Output the (x, y) coordinate of the center of the cell containing the given text.  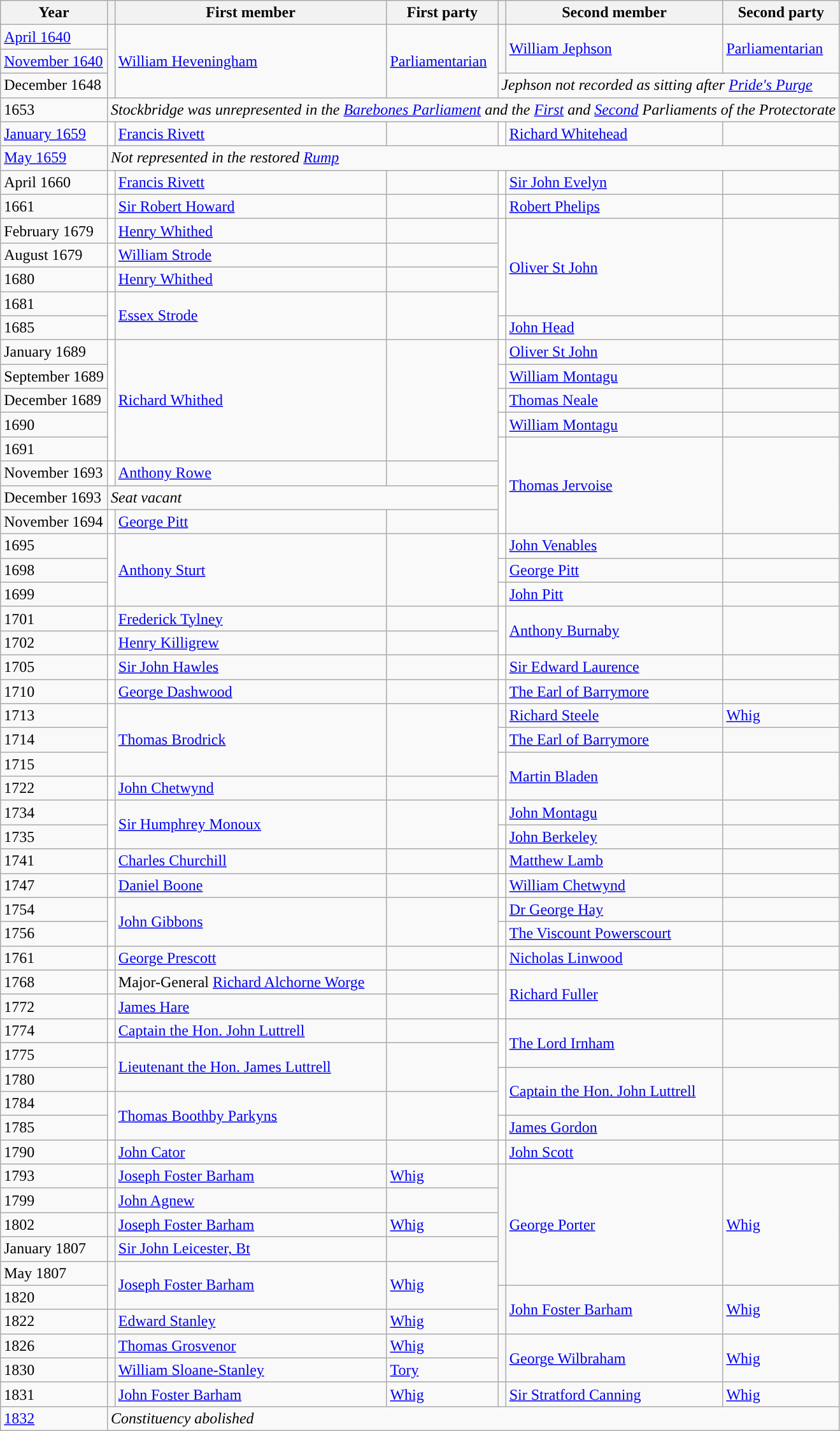
Second member (614, 13)
Second party (781, 13)
1685 (54, 328)
Thomas Grosvenor (251, 1346)
Richard Whitehead (614, 134)
John Berkeley (614, 837)
1831 (54, 1394)
John Montagu (614, 813)
Jephson not recorded as sitting after Pride's Purge (669, 85)
1699 (54, 594)
William Strode (251, 255)
Thomas Brodrick (251, 740)
John Gibbons (251, 922)
1653 (54, 110)
1710 (54, 691)
1714 (54, 740)
Thomas Neale (614, 401)
Essex Strode (251, 316)
1691 (54, 449)
Dr George Hay (614, 909)
December 1693 (54, 497)
February 1679 (54, 231)
1784 (54, 1104)
Sir Humphrey Monoux (251, 825)
John Scott (614, 1152)
1722 (54, 788)
George Dashwood (251, 691)
April 1640 (54, 37)
George Prescott (251, 958)
Major-General Richard Alchorne Worge (251, 982)
Seat vacant (302, 497)
September 1689 (54, 376)
November 1694 (54, 522)
Nicholas Linwood (614, 958)
1713 (54, 716)
1772 (54, 1006)
Thomas Boothby Parkyns (251, 1116)
January 1689 (54, 352)
James Hare (251, 1006)
Frederick Tylney (251, 618)
1820 (54, 1297)
1775 (54, 1055)
April 1660 (54, 182)
1830 (54, 1370)
William Sloane-Stanley (251, 1370)
Richard Steele (614, 716)
1747 (54, 885)
Edward Stanley (251, 1321)
Robert Phelips (614, 206)
1832 (54, 1418)
1826 (54, 1346)
1701 (54, 618)
Matthew Lamb (614, 861)
1735 (54, 837)
1690 (54, 425)
John Venables (614, 546)
1793 (54, 1176)
1790 (54, 1152)
Sir Robert Howard (251, 206)
1780 (54, 1079)
May 1659 (54, 158)
The Viscount Powerscourt (614, 934)
Charles Churchill (251, 861)
Richard Whithed (251, 401)
First party (442, 13)
May 1807 (54, 1273)
1695 (54, 546)
Sir John Evelyn (614, 182)
1698 (54, 570)
Tory (442, 1370)
November 1640 (54, 61)
Sir John Hawles (251, 667)
Sir Edward Laurence (614, 667)
August 1679 (54, 255)
James Gordon (614, 1128)
1774 (54, 1030)
The Lord Irnham (614, 1043)
Lieutenant the Hon. James Luttrell (251, 1067)
1680 (54, 279)
Anthony Sturt (251, 570)
1754 (54, 909)
1761 (54, 958)
Sir Stratford Canning (614, 1394)
John Cator (251, 1152)
Richard Fuller (614, 994)
Daniel Boone (251, 885)
Stockbridge was unrepresented in the Barebones Parliament and the First and Second Parliaments of the Protectorate (473, 110)
1802 (54, 1225)
George Wilbraham (614, 1358)
Henry Killigrew (251, 643)
Constituency abolished (473, 1418)
1702 (54, 643)
1822 (54, 1321)
Martin Bladen (614, 776)
1756 (54, 934)
Thomas Jervoise (614, 485)
First member (251, 13)
December 1648 (54, 85)
William Chetwynd (614, 885)
John Head (614, 328)
John Chetwynd (251, 788)
1734 (54, 813)
January 1659 (54, 134)
November 1693 (54, 473)
Anthony Burnaby (614, 630)
Sir John Leicester, Bt (251, 1249)
Anthony Rowe (251, 473)
1799 (54, 1200)
John Pitt (614, 594)
1768 (54, 982)
William Jephson (614, 49)
1785 (54, 1128)
Year (54, 13)
John Agnew (251, 1200)
1705 (54, 667)
1741 (54, 861)
Not represented in the restored Rump (473, 158)
1681 (54, 304)
January 1807 (54, 1249)
1715 (54, 764)
George Porter (614, 1225)
December 1689 (54, 401)
1661 (54, 206)
William Heveningham (251, 61)
